Scan for the cell matching the given text and deliver its [X, Y] coordinate at center. 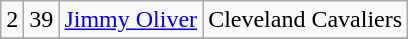
Cleveland Cavaliers [306, 20]
2 [12, 20]
39 [42, 20]
Jimmy Oliver [131, 20]
